Find where the given text appears and provide that cell's center as (x, y) coordinate. 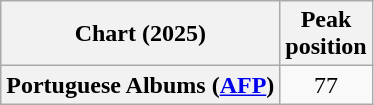
Peakposition (326, 34)
Portuguese Albums (AFP) (140, 85)
Chart (2025) (140, 34)
77 (326, 85)
